Find where the given text appears and provide that cell's center as [X, Y] coordinate. 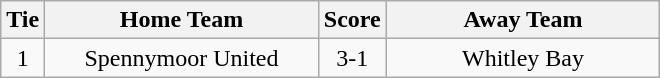
Score [352, 20]
Whitley Bay [523, 58]
Away Team [523, 20]
Tie [23, 20]
3-1 [352, 58]
1 [23, 58]
Home Team [182, 20]
Spennymoor United [182, 58]
